Return (X, Y) of the center of cell containing provided text 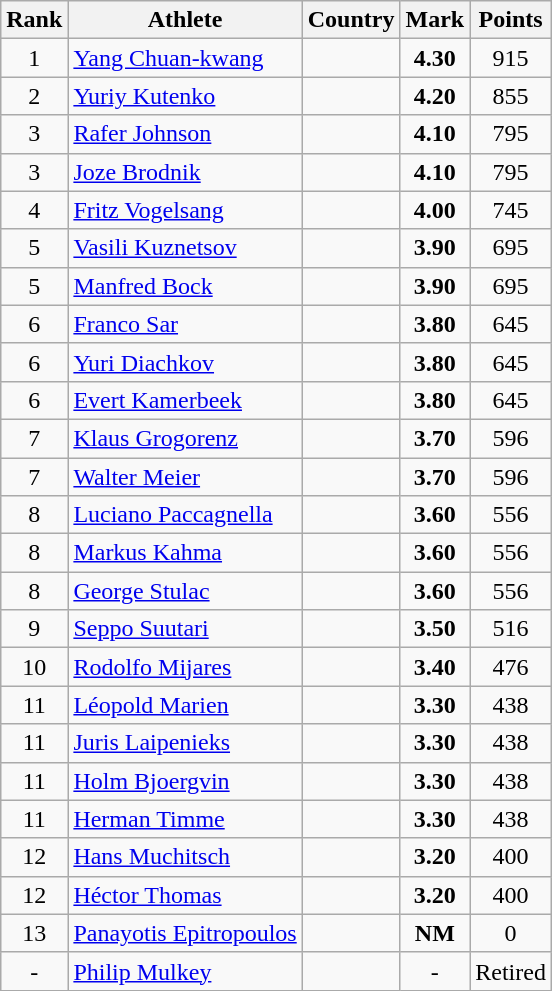
Panayotis Epitropoulos (185, 933)
4.30 (435, 58)
Rafer Johnson (185, 134)
Points (511, 20)
Héctor Thomas (185, 895)
745 (511, 210)
3.50 (435, 629)
Evert Kamerbeek (185, 400)
855 (511, 96)
Philip Mulkey (185, 971)
Juris Laipenieks (185, 743)
4.00 (435, 210)
Walter Meier (185, 477)
915 (511, 58)
Luciano Paccagnella (185, 515)
Holm Bjoergvin (185, 781)
1 (34, 58)
516 (511, 629)
Rank (34, 20)
Fritz Vogelsang (185, 210)
2 (34, 96)
Hans Muchitsch (185, 857)
Markus Kahma (185, 553)
Klaus Grogorenz (185, 438)
Joze Brodnik (185, 172)
Retired (511, 971)
13 (34, 933)
Herman Timme (185, 819)
Rodolfo Mijares (185, 667)
Seppo Suutari (185, 629)
Manfred Bock (185, 286)
George Stulac (185, 591)
Yang Chuan-kwang (185, 58)
Léopold Marien (185, 705)
Franco Sar (185, 324)
Country (351, 20)
Yuriy Kutenko (185, 96)
10 (34, 667)
4.20 (435, 96)
3.40 (435, 667)
9 (34, 629)
Athlete (185, 20)
476 (511, 667)
0 (511, 933)
4 (34, 210)
Mark (435, 20)
Yuri Diachkov (185, 362)
Vasili Kuznetsov (185, 248)
NM (435, 933)
